Extract the [X, Y] coordinate from the center of the cell holding the provided text.  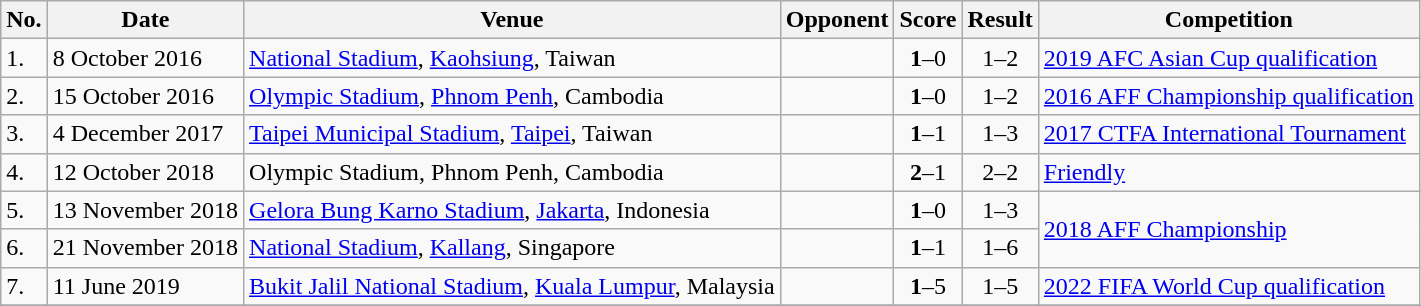
Bukit Jalil National Stadium, Kuala Lumpur, Malaysia [512, 286]
National Stadium, Kallang, Singapore [512, 248]
5. [24, 210]
Result [1000, 20]
1–6 [1000, 248]
3. [24, 134]
13 November 2018 [145, 210]
Taipei Municipal Stadium, Taipei, Taiwan [512, 134]
6. [24, 248]
2017 CTFA International Tournament [1228, 134]
2–2 [1000, 172]
1. [24, 58]
2–1 [928, 172]
Competition [1228, 20]
12 October 2018 [145, 172]
8 October 2016 [145, 58]
2. [24, 96]
Venue [512, 20]
Date [145, 20]
2019 AFC Asian Cup qualification [1228, 58]
7. [24, 286]
Friendly [1228, 172]
21 November 2018 [145, 248]
15 October 2016 [145, 96]
2016 AFF Championship qualification [1228, 96]
2018 AFF Championship [1228, 229]
Opponent [837, 20]
Gelora Bung Karno Stadium, Jakarta, Indonesia [512, 210]
4 December 2017 [145, 134]
No. [24, 20]
2022 FIFA World Cup qualification [1228, 286]
11 June 2019 [145, 286]
Score [928, 20]
4. [24, 172]
National Stadium, Kaohsiung, Taiwan [512, 58]
